Search for the cell housing the specified text and yield its (X, Y) center coordinate. 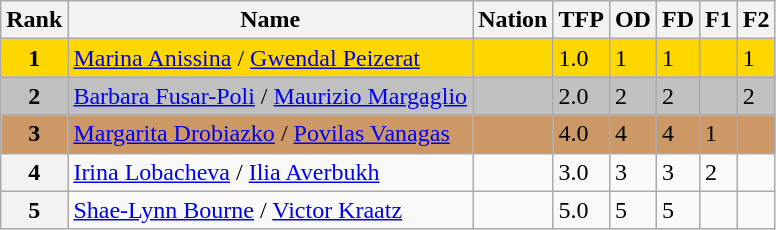
OD (632, 20)
1.0 (581, 58)
Barbara Fusar-Poli / Maurizio Margaglio (270, 96)
2.0 (581, 96)
3.0 (581, 172)
5.0 (581, 210)
F1 (719, 20)
Name (270, 20)
Margarita Drobiazko / Povilas Vanagas (270, 134)
Rank (34, 20)
F2 (756, 20)
TFP (581, 20)
FD (678, 20)
Nation (513, 20)
4.0 (581, 134)
Shae-Lynn Bourne / Victor Kraatz (270, 210)
Irina Lobacheva / Ilia Averbukh (270, 172)
Marina Anissina / Gwendal Peizerat (270, 58)
